Determine the (x, y) coordinate at the center of the cell enclosing the given text.  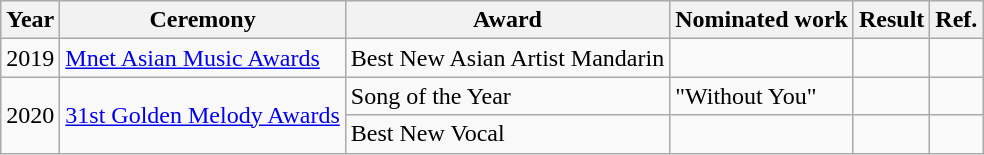
Result (891, 20)
Mnet Asian Music Awards (203, 58)
2019 (30, 58)
2020 (30, 115)
Song of the Year (507, 96)
Nominated work (762, 20)
"Without You" (762, 96)
31st Golden Melody Awards (203, 115)
Year (30, 20)
Ref. (956, 20)
Ceremony (203, 20)
Award (507, 20)
Best New Vocal (507, 134)
Best New Asian Artist Mandarin (507, 58)
